Scan for the cell matching the given text and deliver its [X, Y] coordinate at center. 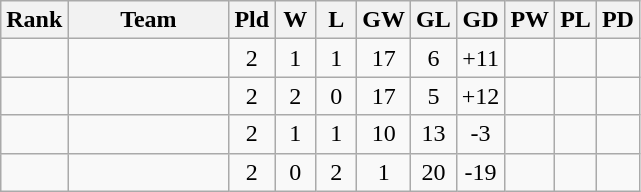
10 [384, 134]
Rank [34, 20]
W [296, 20]
20 [434, 172]
L [336, 20]
GL [434, 20]
GD [480, 20]
Team [148, 20]
+11 [480, 58]
6 [434, 58]
5 [434, 96]
GW [384, 20]
-19 [480, 172]
Pld [252, 20]
+12 [480, 96]
-3 [480, 134]
PL [576, 20]
PW [530, 20]
PD [618, 20]
13 [434, 134]
